Identify which cell holds the provided text, then report its (x, y) central coordinate. 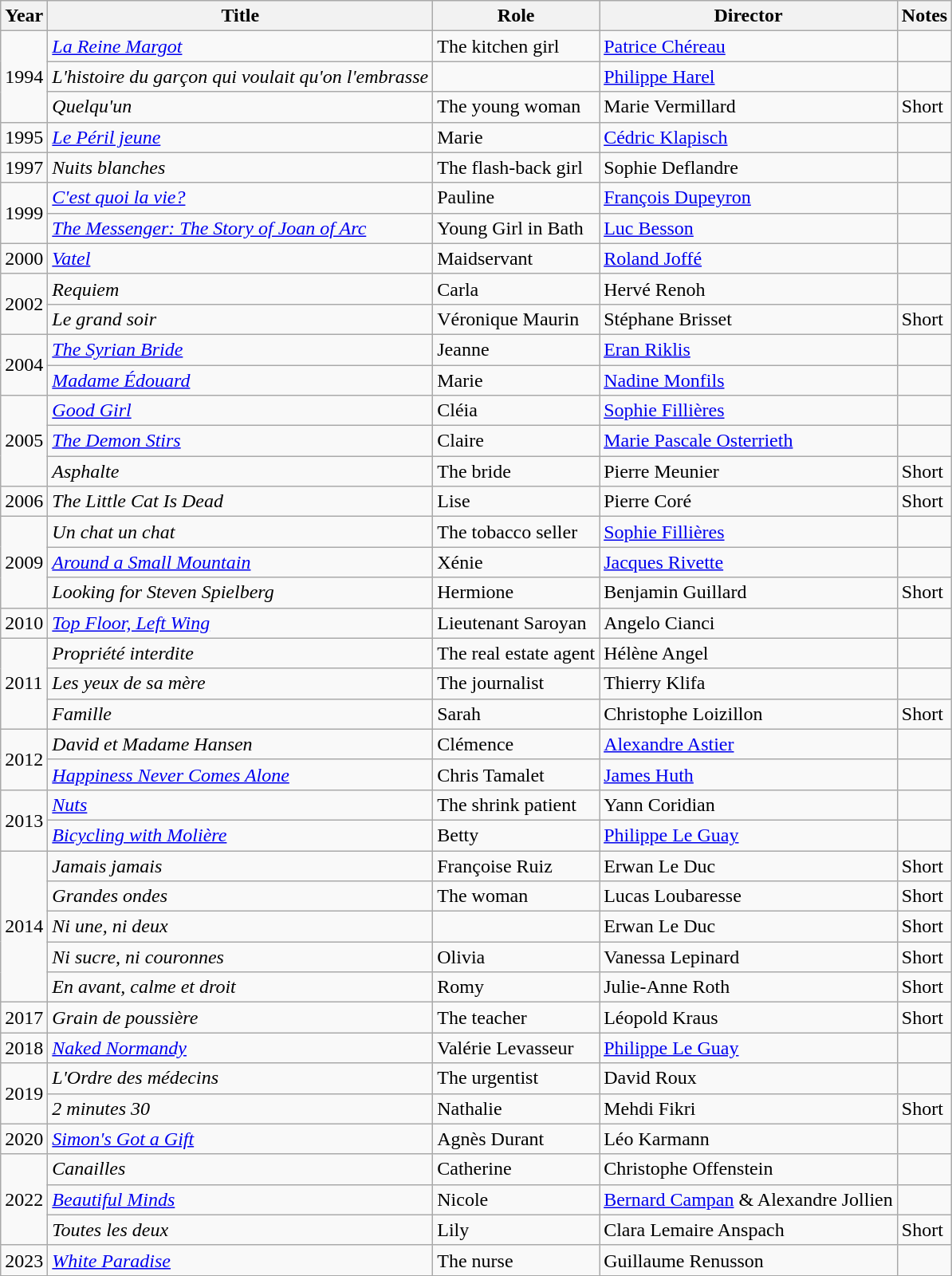
Le grand soir (241, 319)
Happiness Never Comes Alone (241, 774)
Claire (517, 441)
Requiem (241, 289)
2009 (24, 562)
C'est quoi la vie? (241, 198)
The real estate agent (517, 653)
Patrice Chéreau (749, 46)
2023 (24, 1260)
Lucas Loubaresse (749, 896)
Stéphane Brisset (749, 319)
Alexandre Astier (749, 744)
Marie Pascale Osterrieth (749, 441)
The urgentist (517, 1078)
Sophie Deflandre (749, 167)
2006 (24, 502)
Françoise Ruiz (517, 865)
Jacques Rivette (749, 562)
Grandes ondes (241, 896)
2017 (24, 1018)
Julie-Anne Roth (749, 987)
Good Girl (241, 411)
Beautiful Minds (241, 1199)
Clémence (517, 744)
2012 (24, 759)
Cédric Klapisch (749, 137)
Pauline (517, 198)
Canailles (241, 1169)
Léopold Kraus (749, 1018)
La Reine Margot (241, 46)
2018 (24, 1048)
Valérie Levasseur (517, 1048)
Christophe Loizillon (749, 714)
Le Péril jeune (241, 137)
Sarah (517, 714)
Simon's Got a Gift (241, 1139)
Guillaume Renusson (749, 1260)
Catherine (517, 1169)
2 minutes 30 (241, 1109)
2000 (24, 258)
Lily (517, 1230)
Vatel (241, 258)
Madame Édouard (241, 380)
Lise (517, 502)
Benjamin Guillard (749, 593)
Agnès Durant (517, 1139)
Nathalie (517, 1109)
1994 (24, 77)
1999 (24, 213)
The flash-back girl (517, 167)
Around a Small Mountain (241, 562)
Angelo Cianci (749, 623)
The young woman (517, 107)
Carla (517, 289)
The journalist (517, 683)
Director (749, 16)
2004 (24, 364)
The tobacco seller (517, 532)
Betty (517, 835)
François Dupeyron (749, 198)
Maidservant (517, 258)
Xénie (517, 562)
Pierre Coré (749, 502)
David et Madame Hansen (241, 744)
Eran Riklis (749, 349)
Role (517, 16)
L'histoire du garçon qui voulait qu'on l'embrasse (241, 77)
Propriété interdite (241, 653)
The Demon Stirs (241, 441)
Young Girl in Bath (517, 228)
White Paradise (241, 1260)
Vanessa Lepinard (749, 957)
2010 (24, 623)
The kitchen girl (517, 46)
The teacher (517, 1018)
1997 (24, 167)
Romy (517, 987)
Un chat un chat (241, 532)
Véronique Maurin (517, 319)
1995 (24, 137)
Roland Joffé (749, 258)
Quelqu'un (241, 107)
The bride (517, 471)
Title (241, 16)
Lieutenant Saroyan (517, 623)
2019 (24, 1093)
Asphalte (241, 471)
The Messenger: The Story of Joan of Arc (241, 228)
2002 (24, 304)
Clara Lemaire Anspach (749, 1230)
The shrink patient (517, 805)
Nuits blanches (241, 167)
Hermione (517, 593)
2014 (24, 926)
Toutes les deux (241, 1230)
Hervé Renoh (749, 289)
Nadine Monfils (749, 380)
The nurse (517, 1260)
2020 (24, 1139)
Thierry Klifa (749, 683)
Cléia (517, 411)
Bicycling with Molière (241, 835)
Top Floor, Left Wing (241, 623)
Ni une, ni deux (241, 927)
Year (24, 16)
2005 (24, 441)
Looking for Steven Spielberg (241, 593)
Les yeux de sa mère (241, 683)
Jamais jamais (241, 865)
Bernard Campan & Alexandre Jollien (749, 1199)
Hélène Angel (749, 653)
Nicole (517, 1199)
Jeanne (517, 349)
2013 (24, 820)
Naked Normandy (241, 1048)
The Little Cat Is Dead (241, 502)
Mehdi Fikri (749, 1109)
Yann Coridian (749, 805)
Famille (241, 714)
2022 (24, 1199)
David Roux (749, 1078)
Pierre Meunier (749, 471)
Grain de poussière (241, 1018)
Olivia (517, 957)
Notes (924, 16)
Marie Vermillard (749, 107)
Léo Karmann (749, 1139)
Christophe Offenstein (749, 1169)
The woman (517, 896)
James Huth (749, 774)
Chris Tamalet (517, 774)
En avant, calme et droit (241, 987)
Philippe Harel (749, 77)
The Syrian Bride (241, 349)
L'Ordre des médecins (241, 1078)
Luc Besson (749, 228)
2011 (24, 683)
Nuts (241, 805)
Ni sucre, ni couronnes (241, 957)
